Return [X, Y] of the center of cell containing provided text 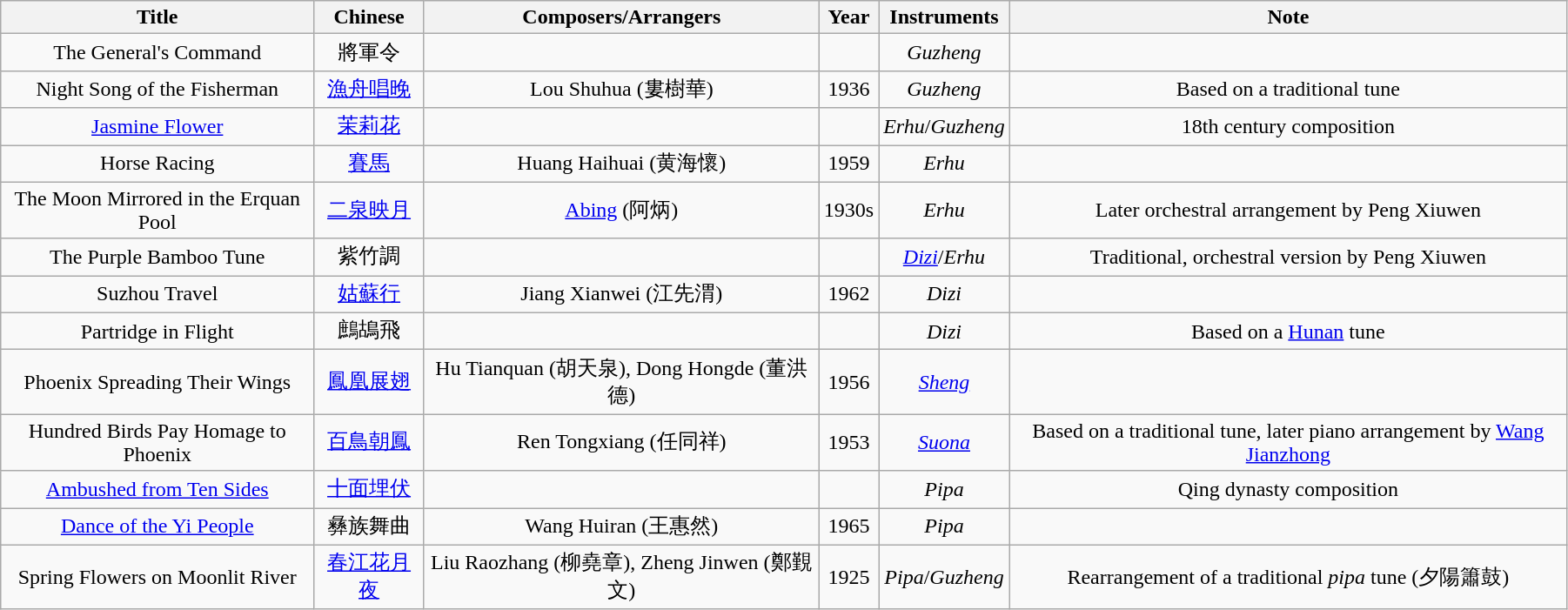
Qing dynasty composition [1288, 489]
彝族舞曲 [369, 527]
紫竹調 [369, 258]
Based on a Hunan tune [1288, 331]
Rearrangement of a traditional pipa tune (夕陽簫鼓) [1288, 577]
1959 [848, 164]
1953 [848, 442]
1956 [848, 382]
二泉映月 [369, 211]
18th century composition [1288, 127]
十面埋伏 [369, 489]
百鳥朝鳳 [369, 442]
Hundred Birds Pay Homage to Phoenix [157, 442]
Later orchestral arrangement by Peng Xiuwen [1288, 211]
Jiang Xianwei (江先渭) [621, 294]
Note [1288, 17]
Dizi/Erhu [945, 258]
將軍令 [369, 52]
Wang Huiran (王惠然) [621, 527]
Dance of the Yi People [157, 527]
Suzhou Travel [157, 294]
Abing (阿炳) [621, 211]
1930s [848, 211]
Based on a traditional tune, later piano arrangement by Wang Jianzhong [1288, 442]
鷓鴣飛 [369, 331]
Traditional, orchestral version by Peng Xiuwen [1288, 258]
Suona [945, 442]
The Moon Mirrored in the Erquan Pool [157, 211]
漁舟唱晚 [369, 89]
1962 [848, 294]
Instruments [945, 17]
Title [157, 17]
Composers/Arrangers [621, 17]
Erhu/Guzheng [945, 127]
Sheng [945, 382]
Chinese [369, 17]
1936 [848, 89]
Huang Haihuai (黄海懷) [621, 164]
Hu Tianquan (胡天泉), Dong Hongde (董洪德) [621, 382]
Year [848, 17]
Lou Shuhua (婁樹華) [621, 89]
Spring Flowers on Moonlit River [157, 577]
1965 [848, 527]
鳳凰展翅 [369, 382]
Ren Tongxiang (任同祥) [621, 442]
1925 [848, 577]
Pipa/Guzheng [945, 577]
姑蘇行 [369, 294]
Liu Raozhang (柳堯章), Zheng Jinwen (鄭覲文) [621, 577]
春江花月夜 [369, 577]
茉莉花 [369, 127]
Ambushed from Ten Sides [157, 489]
The Purple Bamboo Tune [157, 258]
Partridge in Flight [157, 331]
Horse Racing [157, 164]
Phoenix Spreading Their Wings [157, 382]
The General's Command [157, 52]
Night Song of the Fisherman [157, 89]
Based on a traditional tune [1288, 89]
Jasmine Flower [157, 127]
賽馬 [369, 164]
